From the cell containing the given text, extract its center point as [x, y] coordinate. 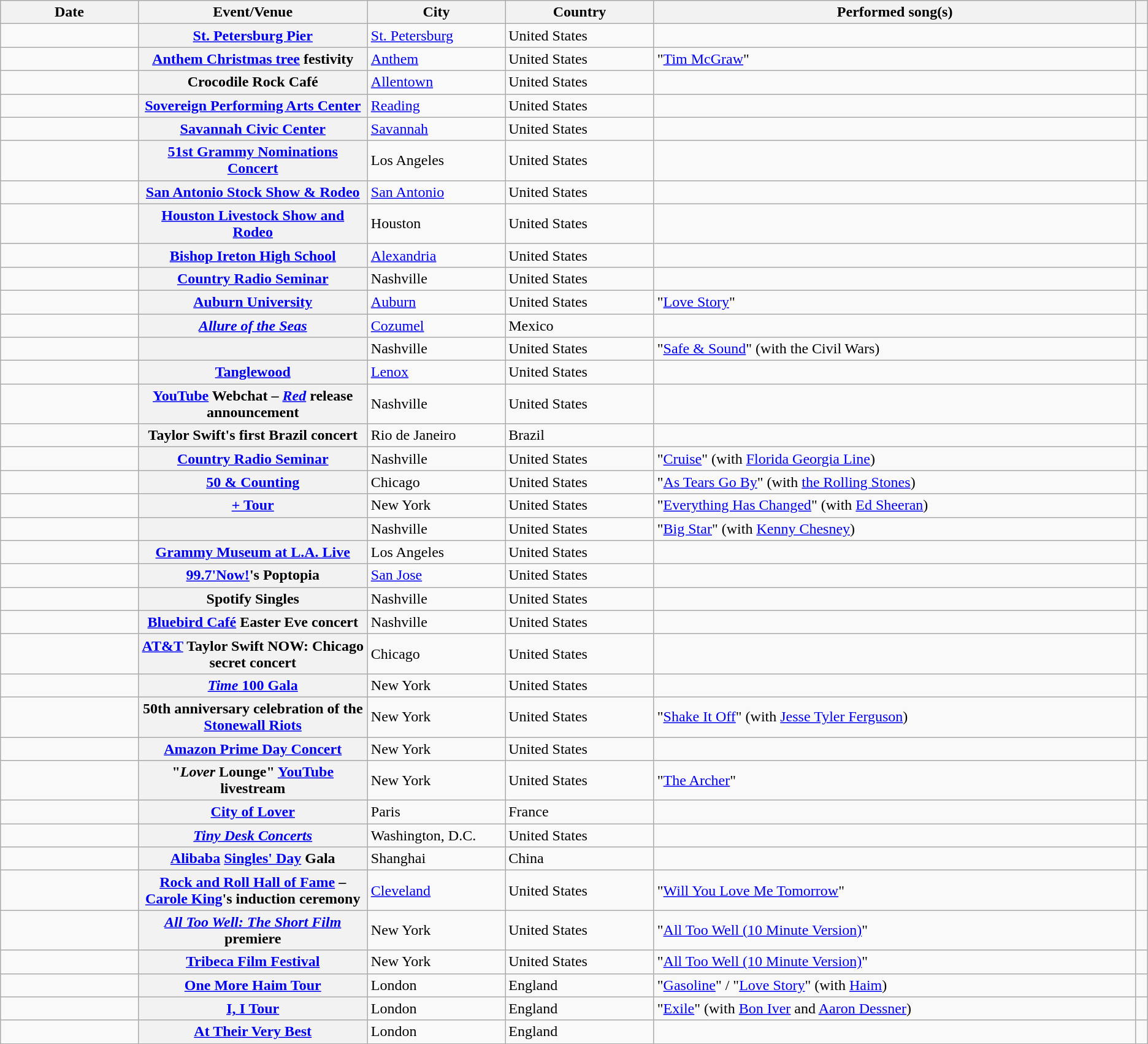
France [580, 812]
Time 100 Gala [253, 685]
Reading [436, 106]
Anthem Christmas tree festivity [253, 59]
Mexico [580, 326]
San Antonio Stock Show & Rodeo [253, 192]
Houston [436, 223]
"Big Star" (with Kenny Chesney) [895, 529]
Alexandria [436, 255]
Brazil [580, 436]
Performed song(s) [895, 12]
"Love Story" [895, 302]
Allentown [436, 82]
Cozumel [436, 326]
Spotify Singles [253, 599]
+ Tour [253, 505]
Tanglewood [253, 372]
50 & Counting [253, 482]
Paris [436, 812]
"The Archer" [895, 780]
"Everything Has Changed" (with Ed Sheeran) [895, 505]
99.7'Now!'s Poptopia [253, 575]
Allure of the Seas [253, 326]
Amazon Prime Day Concert [253, 749]
Savannah [436, 129]
Savannah Civic Center [253, 129]
Sovereign Performing Arts Center [253, 106]
"Lover Lounge" YouTube livestream [253, 780]
One More Haim Tour [253, 985]
Anthem [436, 59]
Event/Venue [253, 12]
Tiny Desk Concerts [253, 835]
Rio de Janeiro [436, 436]
Bluebird Café Easter Eve concert [253, 622]
YouTube Webchat – Red release announcement [253, 404]
Shanghai [436, 859]
At Their Very Best [253, 1032]
"Exile" (with Bon Iver and Aaron Dessner) [895, 1008]
Houston Livestock Show and Rodeo [253, 223]
Grammy Museum at L.A. Live [253, 552]
Crocodile Rock Café [253, 82]
Alibaba Singles' Day Gala [253, 859]
Taylor Swift's first Brazil concert [253, 436]
San Jose [436, 575]
Auburn University [253, 302]
"Tim McGraw" [895, 59]
"Safe & Sound" (with the Civil Wars) [895, 349]
Country [580, 12]
All Too Well: The Short Film premiere [253, 930]
City of Lover [253, 812]
I, I Tour [253, 1008]
"Gasoline" / "Love Story" (with Haim) [895, 985]
Date [69, 12]
China [580, 859]
Cleveland [436, 891]
Washington, D.C. [436, 835]
"Cruise" (with Florida Georgia Line) [895, 459]
St. Petersburg Pier [253, 36]
Lenox [436, 372]
City [436, 12]
Auburn [436, 302]
51st Grammy Nominations Concert [253, 161]
50th anniversary celebration of the Stonewall Riots [253, 716]
"Shake It Off" (with Jesse Tyler Ferguson) [895, 716]
"Will You Love Me Tomorrow" [895, 891]
Tribeca Film Festival [253, 962]
St. Petersburg [436, 36]
San Antonio [436, 192]
Bishop Ireton High School [253, 255]
AT&T Taylor Swift NOW: Chicago secret concert [253, 654]
"As Tears Go By" (with the Rolling Stones) [895, 482]
Rock and Roll Hall of Fame – Carole King's induction ceremony [253, 891]
